Find where the given text appears and provide that cell's center as [x, y] coordinate. 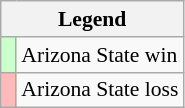
Arizona State loss [100, 90]
Legend [92, 19]
Arizona State win [100, 55]
